Return (X, Y) of the center of cell containing provided text 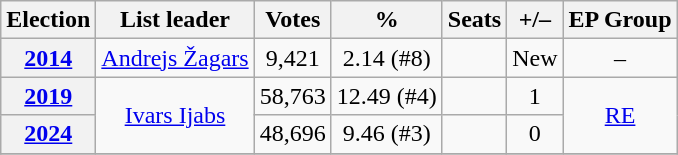
9,421 (292, 58)
9.46 (#3) (386, 134)
12.49 (#4) (386, 96)
2019 (48, 96)
Votes (292, 20)
Seats (474, 20)
List leader (175, 20)
New (535, 58)
EP Group (620, 20)
2.14 (#8) (386, 58)
0 (535, 134)
48,696 (292, 134)
2014 (48, 58)
2024 (48, 134)
% (386, 20)
RE (620, 115)
Ivars Ijabs (175, 115)
Andrejs Žagars (175, 58)
Election (48, 20)
– (620, 58)
+/– (535, 20)
1 (535, 96)
58,763 (292, 96)
